Determine the (x, y) coordinate at the center of the cell enclosing the given text.  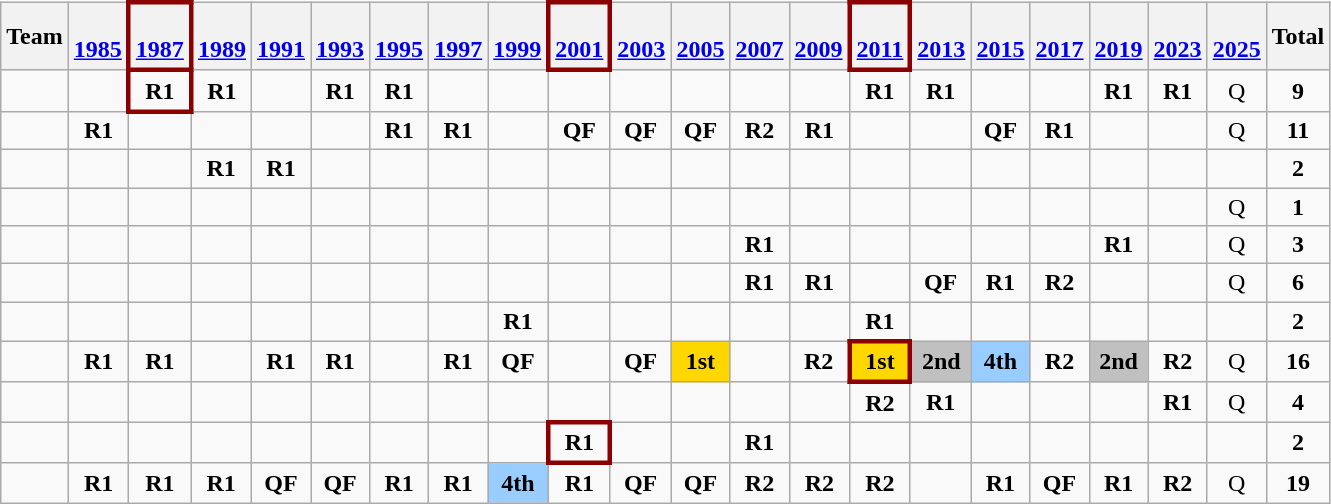
2017 (1060, 36)
1 (1298, 207)
1997 (458, 36)
1993 (340, 36)
Total (1298, 36)
2001 (579, 36)
4 (1298, 402)
3 (1298, 245)
1987 (160, 36)
2005 (700, 36)
2003 (640, 36)
2011 (880, 36)
2007 (760, 36)
2013 (940, 36)
1995 (400, 36)
11 (1298, 130)
6 (1298, 283)
2023 (1178, 36)
2009 (820, 36)
2019 (1118, 36)
16 (1298, 362)
9 (1298, 90)
19 (1298, 483)
1991 (280, 36)
Team (35, 36)
1985 (98, 36)
1989 (222, 36)
2025 (1236, 36)
1999 (518, 36)
2015 (1000, 36)
